Locate the cell with the specified text and output its [X, Y] center coordinate. 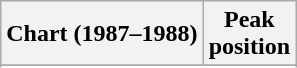
Chart (1987–1988) [102, 34]
Peakposition [249, 34]
